Determine the (x, y) coordinate at the center of the cell enclosing the given text.  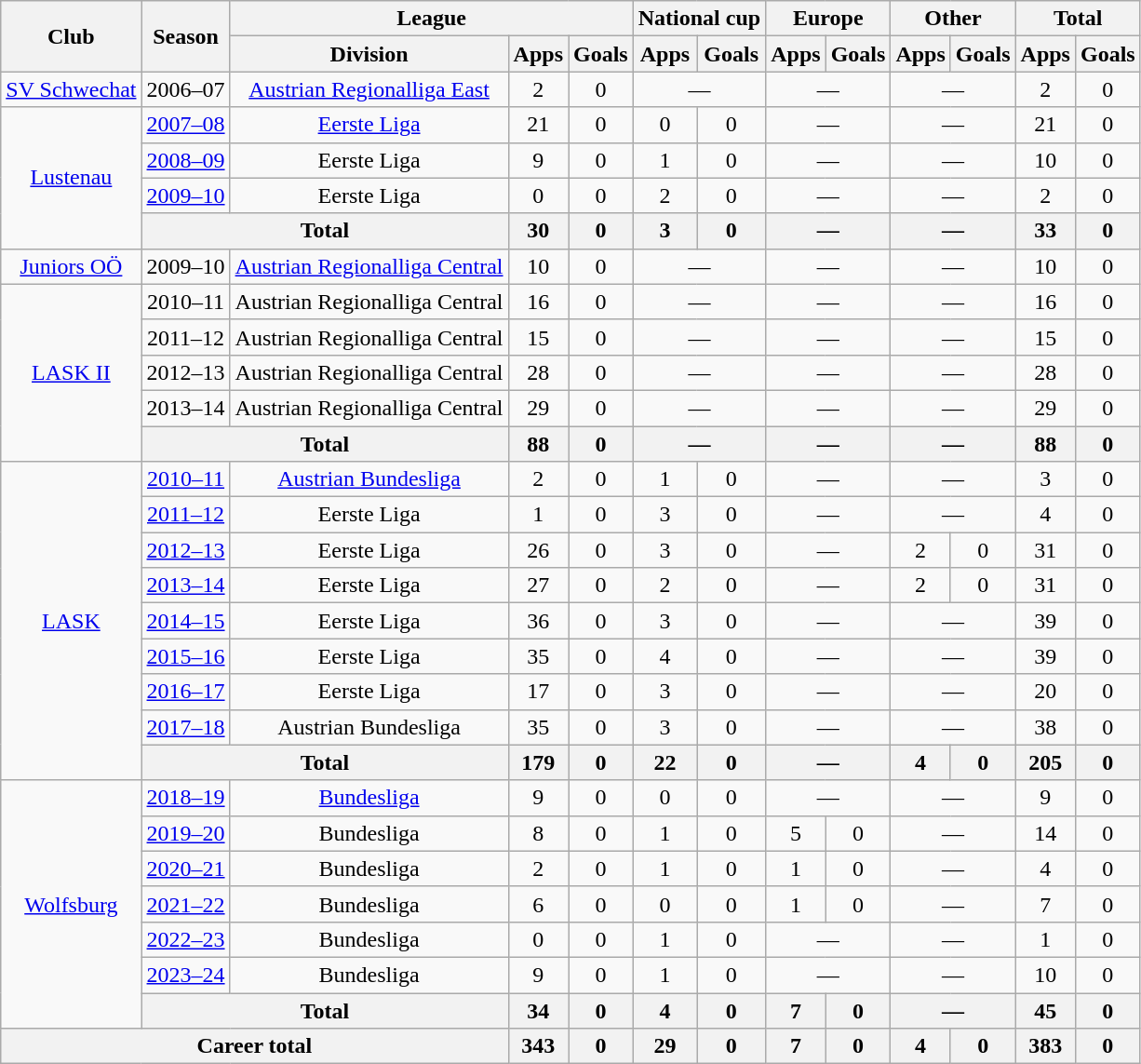
6 (538, 904)
Wolfsburg (71, 904)
2014–15 (186, 621)
20 (1045, 692)
2007–08 (186, 125)
26 (538, 550)
33 (1045, 231)
Other (953, 19)
2016–17 (186, 692)
36 (538, 621)
2022–23 (186, 939)
LASK II (71, 372)
2008–09 (186, 160)
Season (186, 36)
2018–19 (186, 798)
League (432, 19)
34 (538, 1010)
National cup (699, 19)
45 (1045, 1010)
Division (369, 54)
8 (538, 833)
2017–18 (186, 727)
Lustenau (71, 178)
27 (538, 586)
5 (796, 833)
17 (538, 692)
22 (664, 762)
2006–07 (186, 89)
179 (538, 762)
343 (538, 1046)
2019–20 (186, 833)
383 (1045, 1046)
2015–16 (186, 656)
14 (1045, 833)
38 (1045, 727)
Juniors OÖ (71, 266)
SV Schwechat (71, 89)
Career total (255, 1046)
Europe (828, 19)
30 (538, 231)
205 (1045, 762)
2021–22 (186, 904)
2023–24 (186, 975)
LASK (71, 622)
Austrian Regionalliga East (369, 89)
Club (71, 36)
2020–21 (186, 869)
